From the cell containing the given text, extract its center point as [x, y] coordinate. 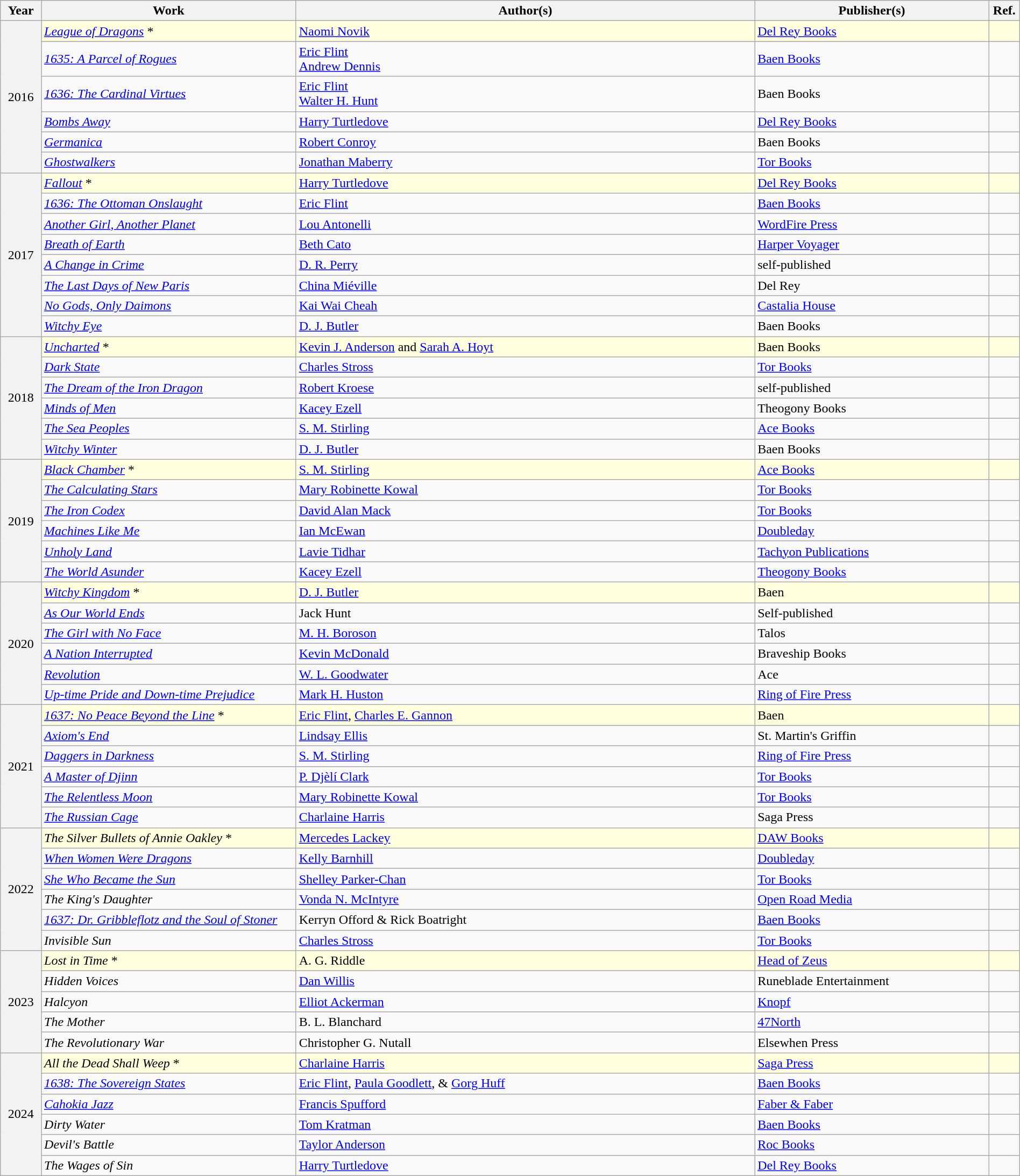
2022 [21, 889]
Halcyon [169, 1002]
D. R. Perry [525, 265]
Dirty Water [169, 1124]
Shelley Parker-Chan [525, 879]
Year [21, 11]
Lavie Tidhar [525, 551]
Talos [872, 633]
Faber & Faber [872, 1104]
Axiom's End [169, 736]
The Calculating Stars [169, 490]
Lindsay Ellis [525, 736]
Jack Hunt [525, 612]
1637: No Peace Beyond the Line * [169, 715]
Eric FlintAndrew Dennis [525, 59]
Ian McEwan [525, 531]
Kevin J. Anderson and Sarah A. Hoyt [525, 347]
Germanica [169, 142]
Francis Spufford [525, 1104]
The Wages of Sin [169, 1165]
Elliot Ackerman [525, 1002]
W. L. Goodwater [525, 674]
Open Road Media [872, 899]
Elsewhen Press [872, 1043]
47North [872, 1022]
1637: Dr. Gribbleflotz and the Soul of Stoner [169, 920]
Mark H. Huston [525, 695]
The Russian Cage [169, 817]
Machines Like Me [169, 531]
Author(s) [525, 11]
Ref. [1004, 11]
Work [169, 11]
The World Asunder [169, 572]
Ghostwalkers [169, 162]
Mercedes Lackey [525, 838]
Fallout * [169, 183]
Kelly Barnhill [525, 858]
Robert Conroy [525, 142]
The Last Days of New Paris [169, 286]
As Our World Ends [169, 612]
Naomi Novik [525, 31]
Christopher G. Nutall [525, 1043]
Robert Kroese [525, 388]
St. Martin's Griffin [872, 736]
Taylor Anderson [525, 1145]
David Alan Mack [525, 510]
Tom Kratman [525, 1124]
Hidden Voices [169, 981]
China Miéville [525, 286]
Publisher(s) [872, 11]
Castalia House [872, 306]
2016 [21, 97]
Jonathan Maberry [525, 162]
League of Dragons * [169, 31]
Breath of Earth [169, 244]
She Who Became the Sun [169, 879]
Eric FlintWalter H. Hunt [525, 94]
Witchy Kingdom * [169, 592]
Kerryn Offord & Rick Boatright [525, 920]
Lou Antonelli [525, 224]
The Iron Codex [169, 510]
Knopf [872, 1002]
Head of Zeus [872, 961]
DAW Books [872, 838]
2021 [21, 766]
Vonda N. McIntyre [525, 899]
The King's Daughter [169, 899]
Runeblade Entertainment [872, 981]
The Revolutionary War [169, 1043]
Eric Flint [525, 203]
The Dream of the Iron Dragon [169, 388]
Black Chamber * [169, 469]
Tachyon Publications [872, 551]
Eric Flint, Charles E. Gannon [525, 715]
Daggers in Darkness [169, 756]
2024 [21, 1114]
When Women Were Dragons [169, 858]
Witchy Eye [169, 326]
Lost in Time * [169, 961]
The Silver Bullets of Annie Oakley * [169, 838]
A Change in Crime [169, 265]
P. Djèlí Clark [525, 776]
WordFire Press [872, 224]
Self-published [872, 612]
Dan Willis [525, 981]
2017 [21, 254]
2018 [21, 398]
The Mother [169, 1022]
1636: The Cardinal Virtues [169, 94]
Eric Flint, Paula Goodlett, & Gorg Huff [525, 1084]
Del Rey [872, 286]
Harper Voyager [872, 244]
Witchy Winter [169, 449]
Bombs Away [169, 122]
A Master of Djinn [169, 776]
Dark State [169, 367]
Invisible Sun [169, 940]
No Gods, Only Daimons [169, 306]
Another Girl, Another Planet [169, 224]
1635: A Parcel of Rogues [169, 59]
M. H. Boroson [525, 633]
The Relentless Moon [169, 797]
All the Dead Shall Weep * [169, 1063]
Revolution [169, 674]
1638: The Sovereign States [169, 1084]
2023 [21, 1002]
Up-time Pride and Down-time Prejudice [169, 695]
Ace [872, 674]
Braveship Books [872, 654]
Unholy Land [169, 551]
2019 [21, 521]
Kai Wai Cheah [525, 306]
Minds of Men [169, 408]
Cahokia Jazz [169, 1104]
The Sea Peoples [169, 429]
Beth Cato [525, 244]
Uncharted * [169, 347]
B. L. Blanchard [525, 1022]
1636: The Ottoman Onslaught [169, 203]
2020 [21, 643]
The Girl with No Face [169, 633]
Kevin McDonald [525, 654]
A Nation Interrupted [169, 654]
A. G. Riddle [525, 961]
Devil's Battle [169, 1145]
Roc Books [872, 1145]
